For the text-containing cell, return its midpoint in (X, Y) coordinate format. 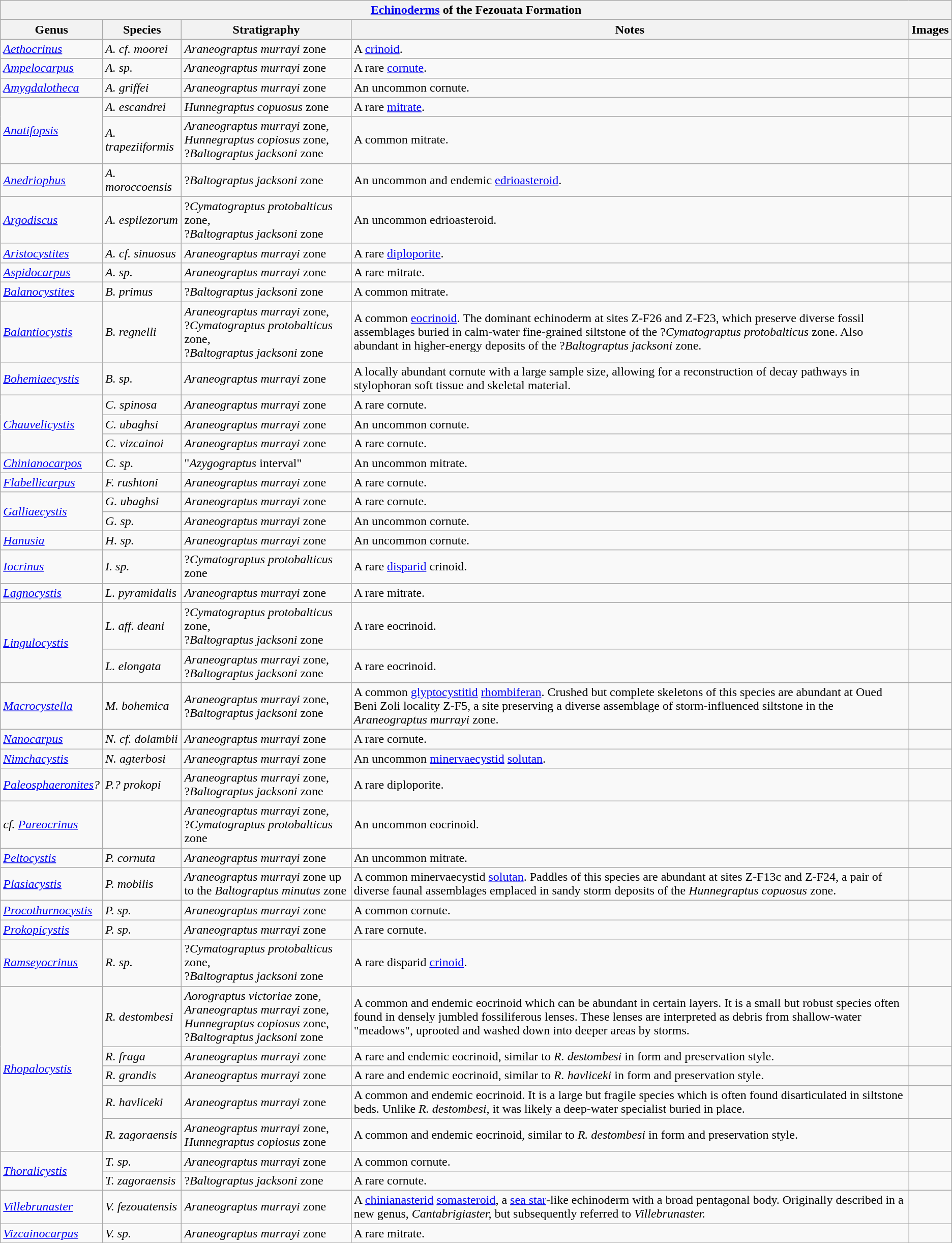
Balanocystites (52, 292)
Nimchacystis (52, 759)
T. zagoraensis (142, 1180)
R. sp. (142, 963)
Ampelocarpus (52, 68)
Nanocarpus (52, 739)
B. primus (142, 292)
R. destombesi (142, 1017)
L. pyramidalis (142, 593)
Anedriophus (52, 180)
Araneograptus murrayi zone,?Cymatograptus protobalticus zone,?Baltograptus jacksoni zone (266, 332)
Images (930, 30)
Plasiacystis (52, 884)
N. agterbosi (142, 759)
Araneograptus murrayi zone,Hunnegraptus copiosus zone,?Baltograptus jacksoni zone (266, 140)
Macrocystella (52, 706)
Lagnocystis (52, 593)
L. elongata (142, 666)
Ramseyocrinus (52, 963)
A. griffei (142, 88)
N. cf. dolambii (142, 739)
Echinoderms of the Fezouata Formation (476, 10)
Chauvelicystis (52, 424)
Bohemiaecystis (52, 379)
Thoralicystis (52, 1171)
Notes (630, 30)
Vizcainocarpus (52, 1233)
L. aff. deani (142, 626)
A crinoid. (630, 49)
B. sp. (142, 379)
A. cf. moorei (142, 49)
Amygdalotheca (52, 88)
Aspidocarpus (52, 272)
Iocrinus (52, 567)
cf. Pareocrinus (52, 825)
Paleosphaeronites? (52, 785)
P.? prokopi (142, 785)
Balantiocystis (52, 332)
P. mobilis (142, 884)
An uncommon and endemic edrioasteroid. (630, 180)
Araneograptus murrayi zone,?Cymatograptus protobalticus zone (266, 825)
C. ubaghsi (142, 424)
R. havliceki (142, 1102)
An uncommon edrioasteroid. (630, 220)
Hanusia (52, 540)
V. fezouatensis (142, 1207)
A rare and endemic eocrinoid, similar to R. destombesi in form and preservation style. (630, 1056)
An uncommon minervaecystid solutan. (630, 759)
Stratigraphy (266, 30)
M. bohemica (142, 706)
R. zagoraensis (142, 1135)
"Azygograptus interval" (266, 463)
Species (142, 30)
A. trapeziiformis (142, 140)
R. fraga (142, 1056)
A. espilezorum (142, 220)
Rhopalocystis (52, 1068)
Argodiscus (52, 220)
P. cornuta (142, 858)
H. sp. (142, 540)
Prokopicystis (52, 930)
Galliaecystis (52, 511)
Peltocystis (52, 858)
Procothurnocystis (52, 910)
Aorograptus victoriae zone,Araneograptus murrayi zone,Hunnegraptus copiosus zone,?Baltograptus jacksoni zone (266, 1017)
Lingulocystis (52, 642)
R. grandis (142, 1076)
C. spinosa (142, 405)
T. sp. (142, 1161)
G. sp. (142, 521)
C. sp. (142, 463)
Genus (52, 30)
?Cymatograptus protobalticus zone (266, 567)
Hunnegraptus copuosus zone (266, 107)
V. sp. (142, 1233)
Anatifopsis (52, 130)
B. regnelli (142, 332)
Villebrunaster (52, 1207)
F. rushtoni (142, 482)
Araneograptus murrayi zone up to the Baltograptus minutus zone (266, 884)
A rare and endemic eocrinoid, similar to R. havliceki in form and preservation style. (630, 1076)
A. cf. sinuosus (142, 253)
Aethocrinus (52, 49)
G. ubaghsi (142, 502)
I. sp. (142, 567)
A. escandrei (142, 107)
Araneograptus murrayi zone,Hunnegraptus copiosus zone (266, 1135)
An uncommon eocrinoid. (630, 825)
Aristocystites (52, 253)
A. moroccoensis (142, 180)
Chinianocarpos (52, 463)
C. vizcainoi (142, 444)
A common and endemic eocrinoid, similar to R. destombesi in form and preservation style. (630, 1135)
Flabellicarpus (52, 482)
